Extract the [x, y] coordinate from the center of the cell holding the provided text.  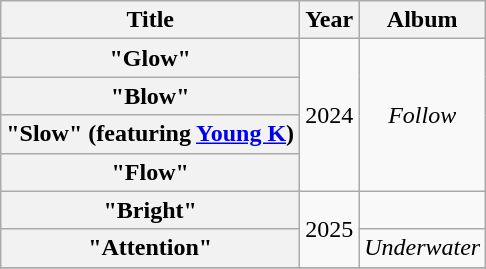
"Flow" [150, 172]
2025 [330, 229]
Underwater [422, 248]
"Glow" [150, 58]
"Slow" (featuring Young K) [150, 134]
Album [422, 20]
"Attention" [150, 248]
"Bright" [150, 210]
"Blow" [150, 96]
Follow [422, 115]
Title [150, 20]
2024 [330, 115]
Year [330, 20]
